Output the (x, y) coordinate of the center of the cell containing the given text.  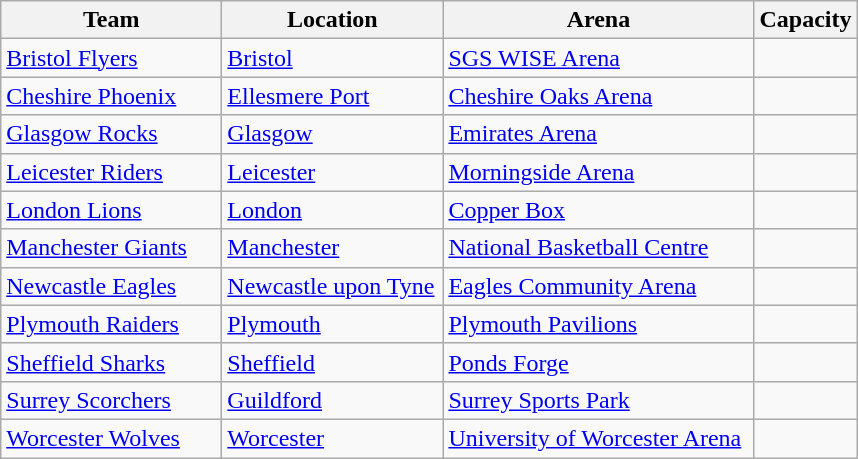
Newcastle Eagles (112, 286)
Manchester Giants (112, 248)
Capacity (806, 20)
University of Worcester Arena (598, 438)
SGS WISE Arena (598, 58)
Surrey Sports Park (598, 400)
London Lions (112, 210)
Plymouth Raiders (112, 324)
Sheffield (332, 362)
Manchester (332, 248)
Glasgow Rocks (112, 134)
Plymouth Pavilions (598, 324)
Cheshire Oaks Arena (598, 96)
Bristol Flyers (112, 58)
Guildford (332, 400)
London (332, 210)
Worcester (332, 438)
Copper Box (598, 210)
Ponds Forge (598, 362)
Sheffield Sharks (112, 362)
Emirates Arena (598, 134)
Ellesmere Port (332, 96)
National Basketball Centre (598, 248)
Eagles Community Arena (598, 286)
Surrey Scorchers (112, 400)
Leicester (332, 172)
Glasgow (332, 134)
Team (112, 20)
Location (332, 20)
Plymouth (332, 324)
Worcester Wolves (112, 438)
Leicester Riders (112, 172)
Morningside Arena (598, 172)
Cheshire Phoenix (112, 96)
Arena (598, 20)
Newcastle upon Tyne (332, 286)
Bristol (332, 58)
